Scan for the cell matching the given text and deliver its (X, Y) coordinate at center. 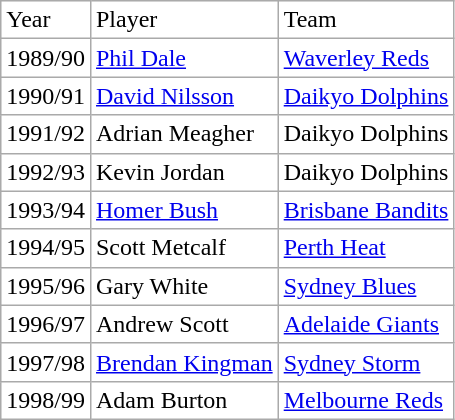
Sydney Blues (366, 286)
Waverley Reds (366, 58)
1996/97 (46, 324)
1998/99 (46, 400)
Andrew Scott (184, 324)
Phil Dale (184, 58)
Brisbane Bandits (366, 210)
David Nilsson (184, 96)
Perth Heat (366, 248)
Player (184, 20)
Melbourne Reds (366, 400)
Homer Bush (184, 210)
1991/92 (46, 134)
1989/90 (46, 58)
Adrian Meagher (184, 134)
1992/93 (46, 172)
1990/91 (46, 96)
Adam Burton (184, 400)
Adelaide Giants (366, 324)
Kevin Jordan (184, 172)
Year (46, 20)
1993/94 (46, 210)
1997/98 (46, 362)
Brendan Kingman (184, 362)
Sydney Storm (366, 362)
Team (366, 20)
1994/95 (46, 248)
1995/96 (46, 286)
Scott Metcalf (184, 248)
Gary White (184, 286)
